Find where the given text appears and provide that cell's center as [X, Y] coordinate. 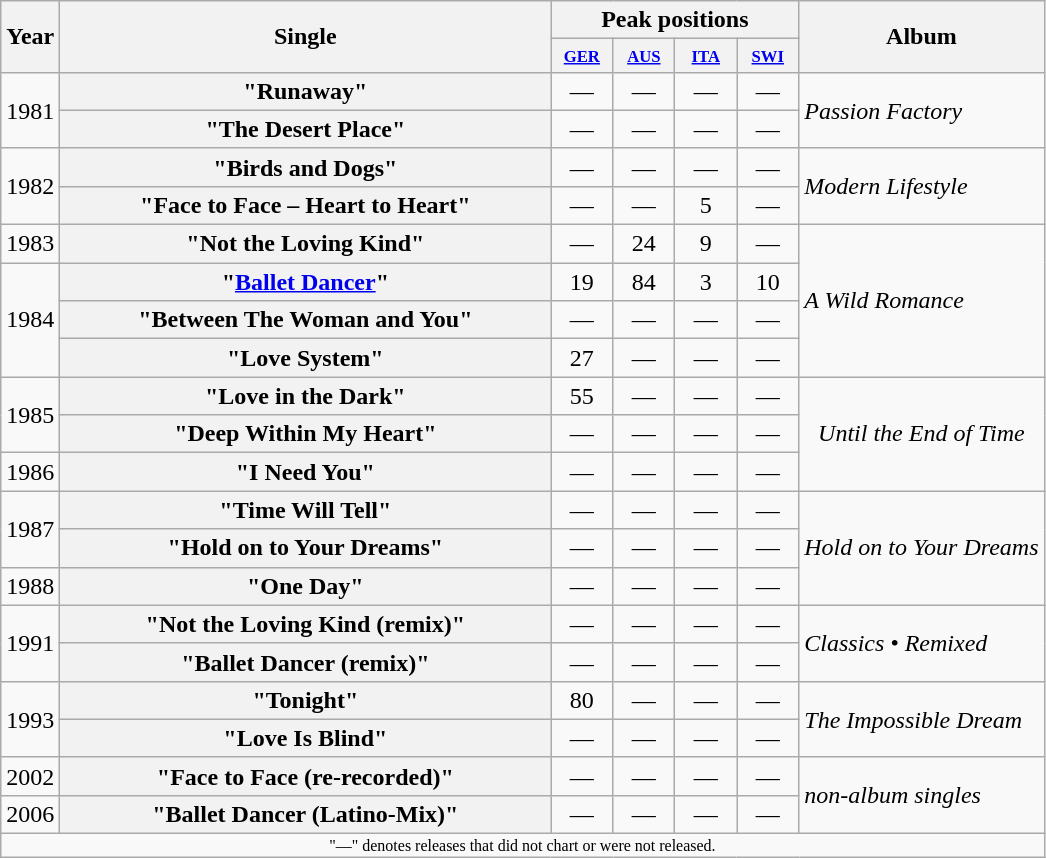
55 [582, 396]
"—" denotes releases that did not chart or were not released. [522, 846]
"One Day" [306, 586]
3 [706, 282]
"Love System" [306, 358]
"Time Will Tell" [306, 510]
SWI [768, 56]
"I Need You" [306, 472]
"Love in the Dark" [306, 396]
9 [706, 244]
"Ballet Dancer (remix)" [306, 662]
Album [922, 37]
1993 [30, 719]
Until the End of Time [922, 434]
1984 [30, 320]
"Tonight" [306, 700]
Peak positions [675, 20]
"Not the Loving Kind" [306, 244]
"Deep Within My Heart" [306, 434]
Hold on to Your Dreams [922, 548]
10 [768, 282]
1991 [30, 643]
AUS [644, 56]
2006 [30, 814]
Classics • Remixed [922, 643]
24 [644, 244]
Modern Lifestyle [922, 186]
19 [582, 282]
"Love Is Blind" [306, 738]
80 [582, 700]
"Face to Face – Heart to Heart" [306, 205]
ITA [706, 56]
"Hold on to Your Dreams" [306, 548]
1982 [30, 186]
1983 [30, 244]
1987 [30, 529]
5 [706, 205]
"Not the Loving Kind (remix)" [306, 624]
Passion Factory [922, 110]
"Birds and Dogs" [306, 167]
Year [30, 37]
27 [582, 358]
Single [306, 37]
The Impossible Dream [922, 719]
"Runaway" [306, 91]
1986 [30, 472]
2002 [30, 776]
"Ballet Dancer" [306, 282]
"Ballet Dancer (Latino-Mix)" [306, 814]
84 [644, 282]
1985 [30, 415]
"Between The Woman and You" [306, 320]
"Face to Face (re-recorded)" [306, 776]
1981 [30, 110]
GER [582, 56]
1988 [30, 586]
non-album singles [922, 795]
A Wild Romance [922, 301]
"The Desert Place" [306, 129]
